Provide the (X, Y) coordinate of the cell's center where the given text is located.  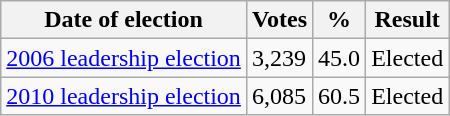
Result (408, 20)
% (340, 20)
Date of election (124, 20)
2010 leadership election (124, 96)
6,085 (279, 96)
60.5 (340, 96)
3,239 (279, 58)
2006 leadership election (124, 58)
Votes (279, 20)
45.0 (340, 58)
